Return [x, y] of the center of cell containing provided text 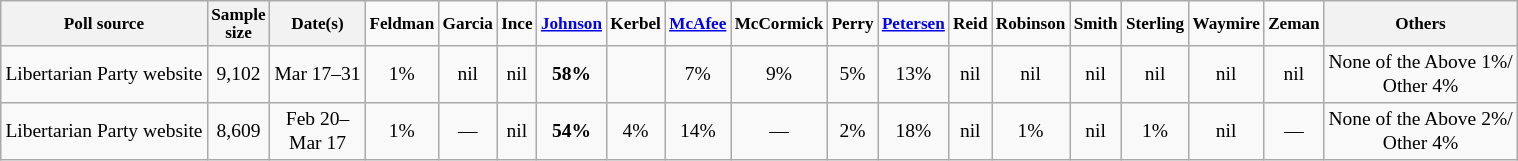
Samplesize [238, 23]
9,102 [238, 74]
Feldman [402, 23]
Reid [970, 23]
McAfee [698, 23]
58% [572, 74]
Robinson [1031, 23]
Perry [852, 23]
Ince [517, 23]
13% [914, 74]
54% [572, 130]
8,609 [238, 130]
Others [1420, 23]
Mar 17–31 [318, 74]
14% [698, 130]
None of the Above 1%/Other 4% [1420, 74]
Johnson [572, 23]
Feb 20–Mar 17 [318, 130]
Smith [1096, 23]
5% [852, 74]
7% [698, 74]
Sterling [1155, 23]
9% [778, 74]
Date(s) [318, 23]
Poll source [104, 23]
Zeman [1294, 23]
Petersen [914, 23]
McCormick [778, 23]
Garcia [468, 23]
2% [852, 130]
Kerbel [636, 23]
4% [636, 130]
Waymire [1226, 23]
18% [914, 130]
None of the Above 2%/Other 4% [1420, 130]
